Capture the cell that displays the provided text and extract its (X, Y) central coordinate. 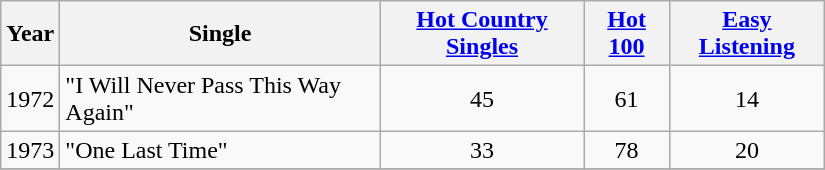
"I Will Never Pass This Way Again" (220, 98)
1973 (30, 150)
Hot Country Singles (482, 34)
14 (748, 98)
78 (627, 150)
20 (748, 150)
33 (482, 150)
1972 (30, 98)
Year (30, 34)
61 (627, 98)
Hot 100 (627, 34)
45 (482, 98)
Easy Listening (748, 34)
"One Last Time" (220, 150)
Single (220, 34)
